Determine the (x, y) coordinate at the center of the cell enclosing the given text.  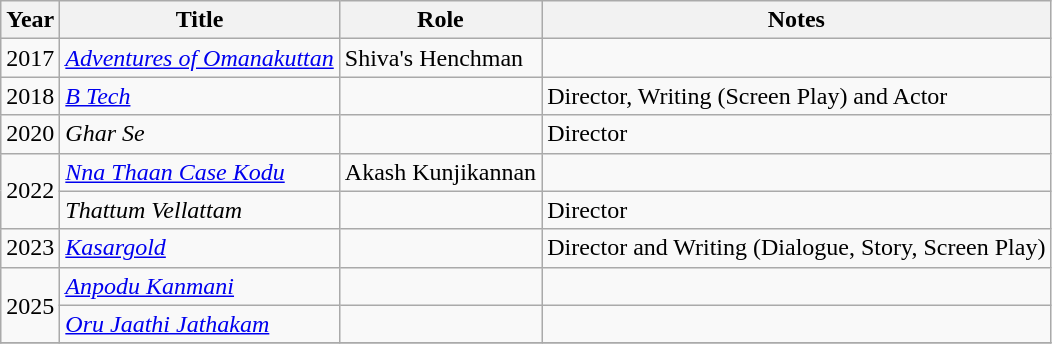
2022 (30, 191)
Shiva's Henchman (440, 58)
Adventures of Omanakuttan (200, 58)
2017 (30, 58)
Title (200, 20)
Director and Writing (Dialogue, Story, Screen Play) (796, 248)
2020 (30, 134)
2025 (30, 305)
Role (440, 20)
Ghar Se (200, 134)
Oru Jaathi Jathakam (200, 324)
2023 (30, 248)
Thattum Vellattam (200, 210)
Director, Writing (Screen Play) and Actor (796, 96)
Nna Thaan Case Kodu (200, 172)
B Tech (200, 96)
Year (30, 20)
Anpodu Kanmani (200, 286)
Akash Kunjikannan (440, 172)
2018 (30, 96)
Kasargold (200, 248)
Notes (796, 20)
